Determine the (X, Y) coordinate at the center of the cell enclosing the given text.  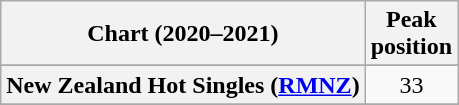
New Zealand Hot Singles (RMNZ) (183, 85)
33 (411, 85)
Peakposition (411, 34)
Chart (2020–2021) (183, 34)
